Extract the (x, y) coordinate from the center of the cell holding the provided text.  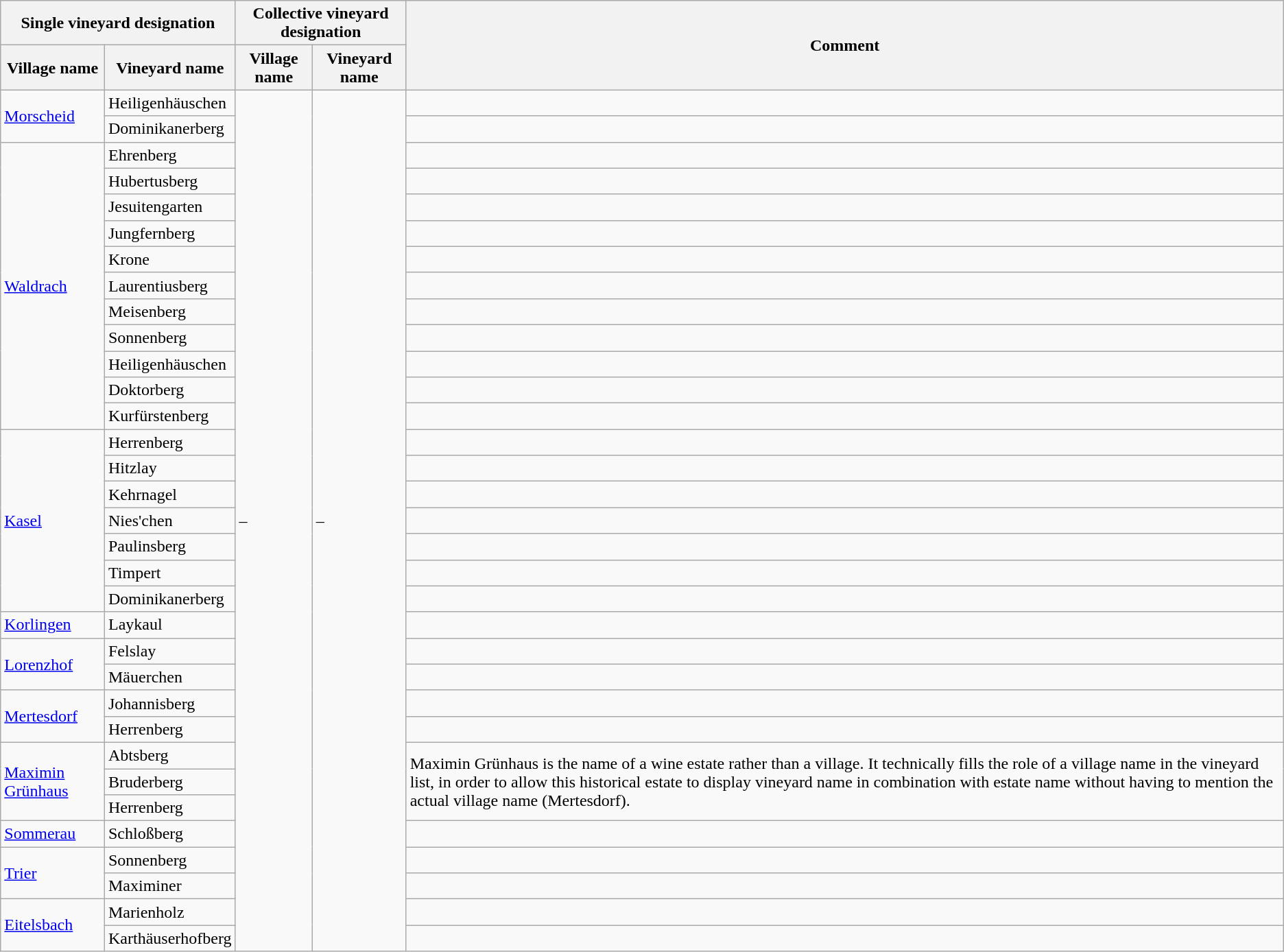
Krone (170, 259)
Timpert (170, 573)
Karthäuserhofberg (170, 938)
Lorenzhof (53, 664)
Bruderberg (170, 781)
Laurentiusberg (170, 285)
Comment (845, 45)
Abtsberg (170, 755)
Collective vineyard designation (321, 23)
Hubertusberg (170, 181)
Kasel (53, 521)
Felslay (170, 651)
Nies'chen (170, 521)
Waldrach (53, 285)
Mertesdorf (53, 716)
Marienholz (170, 912)
Eitelsbach (53, 925)
Jesuitengarten (170, 207)
Kehrnagel (170, 495)
Korlingen (53, 625)
Maximin Grünhaus (53, 781)
Doktorberg (170, 390)
Hitzlay (170, 468)
Paulinsberg (170, 547)
Trier (53, 873)
Meisenberg (170, 311)
Schloßberg (170, 834)
Ehrenberg (170, 155)
Sommerau (53, 834)
Laykaul (170, 625)
Kurfürstenberg (170, 416)
Mäuerchen (170, 677)
Jungfernberg (170, 233)
Single vineyard designation (118, 23)
Maximiner (170, 886)
Morscheid (53, 116)
Johannisberg (170, 703)
